Search for the cell housing the specified text and yield its (x, y) center coordinate. 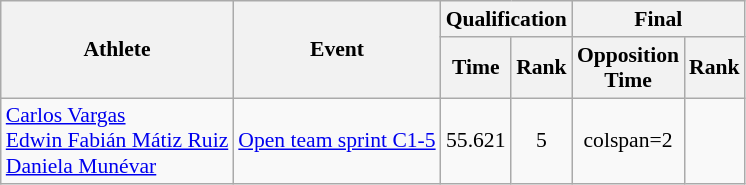
Final (658, 19)
Time (476, 68)
Open team sprint C1-5 (336, 142)
5 (542, 142)
Event (336, 50)
OppositionTime (628, 68)
Athlete (118, 50)
Qualification (506, 19)
colspan=2 (628, 142)
55.621 (476, 142)
Carlos VargasEdwin Fabián Mátiz RuizDaniela Munévar (118, 142)
